Find where the given text appears and provide that cell's center as [x, y] coordinate. 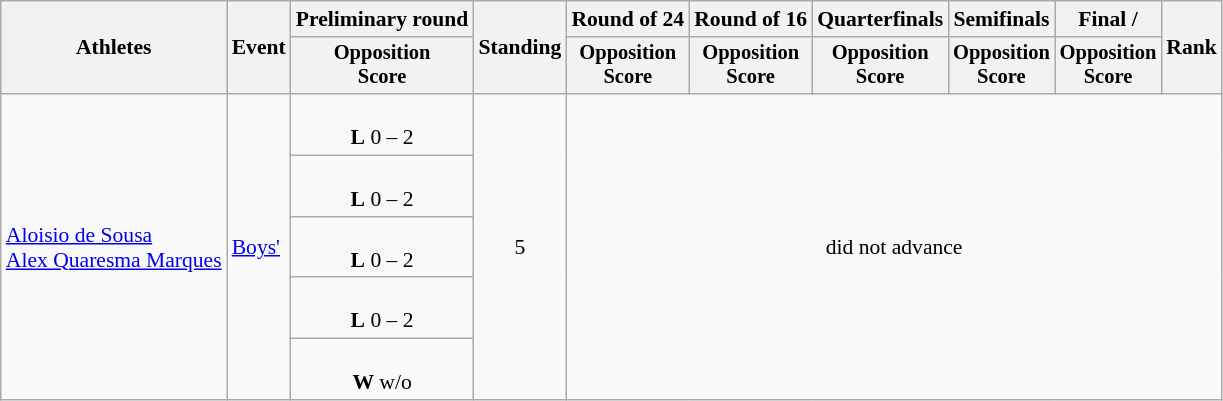
Preliminary round [382, 19]
Aloisio de SousaAlex Quaresma Marques [114, 247]
Standing [520, 48]
Athletes [114, 48]
Final / [1108, 19]
did not advance [894, 247]
Boys' [259, 247]
Event [259, 48]
W w/o [382, 370]
Semifinals [1002, 19]
Round of 16 [750, 19]
Round of 24 [628, 19]
Quarterfinals [880, 19]
5 [520, 247]
Rank [1192, 48]
